Provide the [X, Y] coordinate of the cell's center where the given text is located.  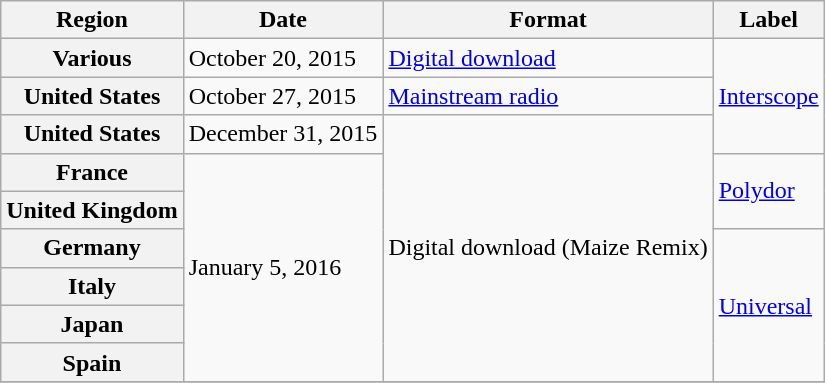
Label [768, 20]
Mainstream radio [548, 96]
Interscope [768, 96]
October 27, 2015 [283, 96]
January 5, 2016 [283, 267]
Spain [92, 362]
Format [548, 20]
October 20, 2015 [283, 58]
Date [283, 20]
Digital download [548, 58]
Italy [92, 286]
Digital download (Maize Remix) [548, 248]
France [92, 172]
United Kingdom [92, 210]
December 31, 2015 [283, 134]
Polydor [768, 191]
Japan [92, 324]
Universal [768, 305]
Germany [92, 248]
Region [92, 20]
Various [92, 58]
